From the cell containing the given text, extract its center point as (X, Y) coordinate. 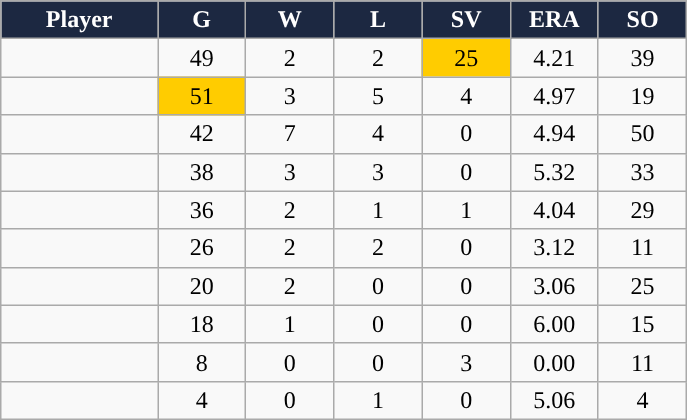
G (202, 20)
8 (202, 362)
4.21 (554, 58)
51 (202, 96)
36 (202, 210)
SO (642, 20)
Player (80, 20)
33 (642, 172)
26 (202, 248)
29 (642, 210)
49 (202, 58)
42 (202, 134)
5.32 (554, 172)
4.97 (554, 96)
SV (466, 20)
0.00 (554, 362)
W (290, 20)
19 (642, 96)
20 (202, 286)
15 (642, 324)
3.06 (554, 286)
4.04 (554, 210)
5.06 (554, 400)
6.00 (554, 324)
39 (642, 58)
50 (642, 134)
ERA (554, 20)
18 (202, 324)
L (378, 20)
3.12 (554, 248)
5 (378, 96)
38 (202, 172)
7 (290, 134)
4.94 (554, 134)
